For the text-containing cell, return its midpoint in (X, Y) coordinate format. 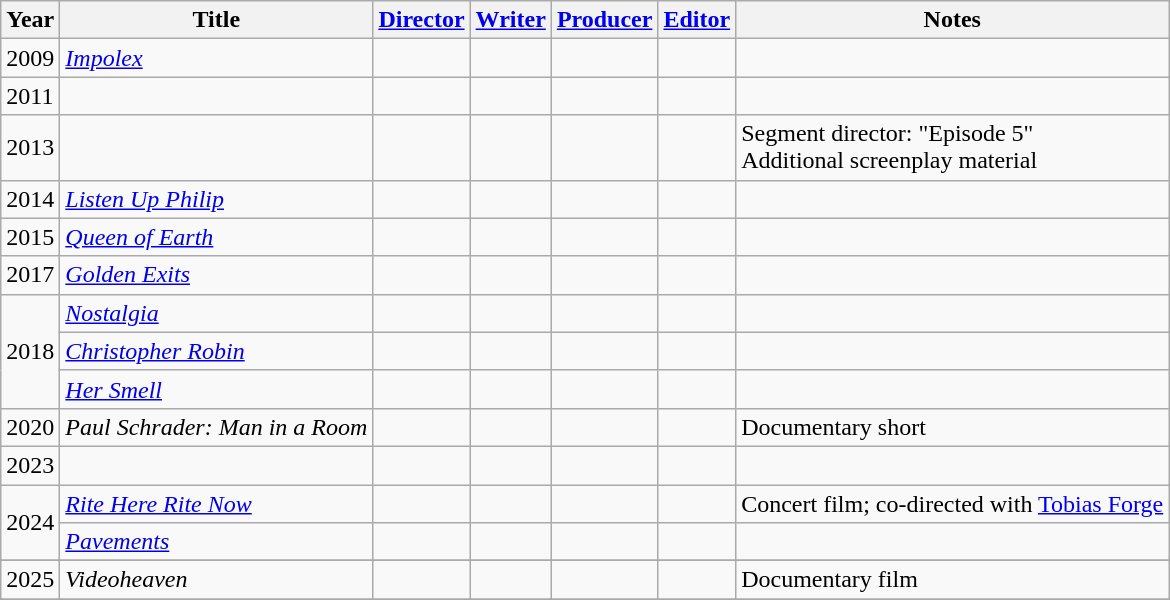
Editor (697, 20)
2013 (30, 148)
Listen Up Philip (216, 199)
Pavements (216, 542)
2017 (30, 275)
2011 (30, 96)
Queen of Earth (216, 237)
Producer (604, 20)
2015 (30, 237)
Writer (510, 20)
Rite Here Rite Now (216, 503)
Documentary film (952, 580)
2024 (30, 522)
2009 (30, 58)
Videoheaven (216, 580)
2023 (30, 465)
Year (30, 20)
2018 (30, 351)
2020 (30, 427)
Impolex (216, 58)
Title (216, 20)
Christopher Robin (216, 351)
2025 (30, 580)
2014 (30, 199)
Segment director: "Episode 5" Additional screenplay material (952, 148)
Documentary short (952, 427)
Director (422, 20)
Paul Schrader: Man in a Room (216, 427)
Nostalgia (216, 313)
Her Smell (216, 389)
Golden Exits (216, 275)
Notes (952, 20)
Concert film; co-directed with Tobias Forge (952, 503)
